Output the (x, y) coordinate of the center of the cell containing the given text.  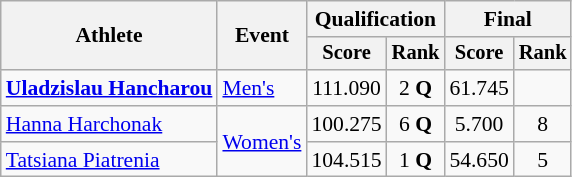
8 (543, 124)
2 Q (416, 88)
100.275 (346, 124)
Hanna Harchonak (110, 124)
Event (262, 36)
Athlete (110, 36)
6 Q (416, 124)
Final (508, 19)
Uladzislau Hancharou (110, 88)
5.700 (478, 124)
Women's (262, 142)
111.090 (346, 88)
Men's (262, 88)
61.745 (478, 88)
Qualification (375, 19)
